Find where the given text appears and provide that cell's center as [x, y] coordinate. 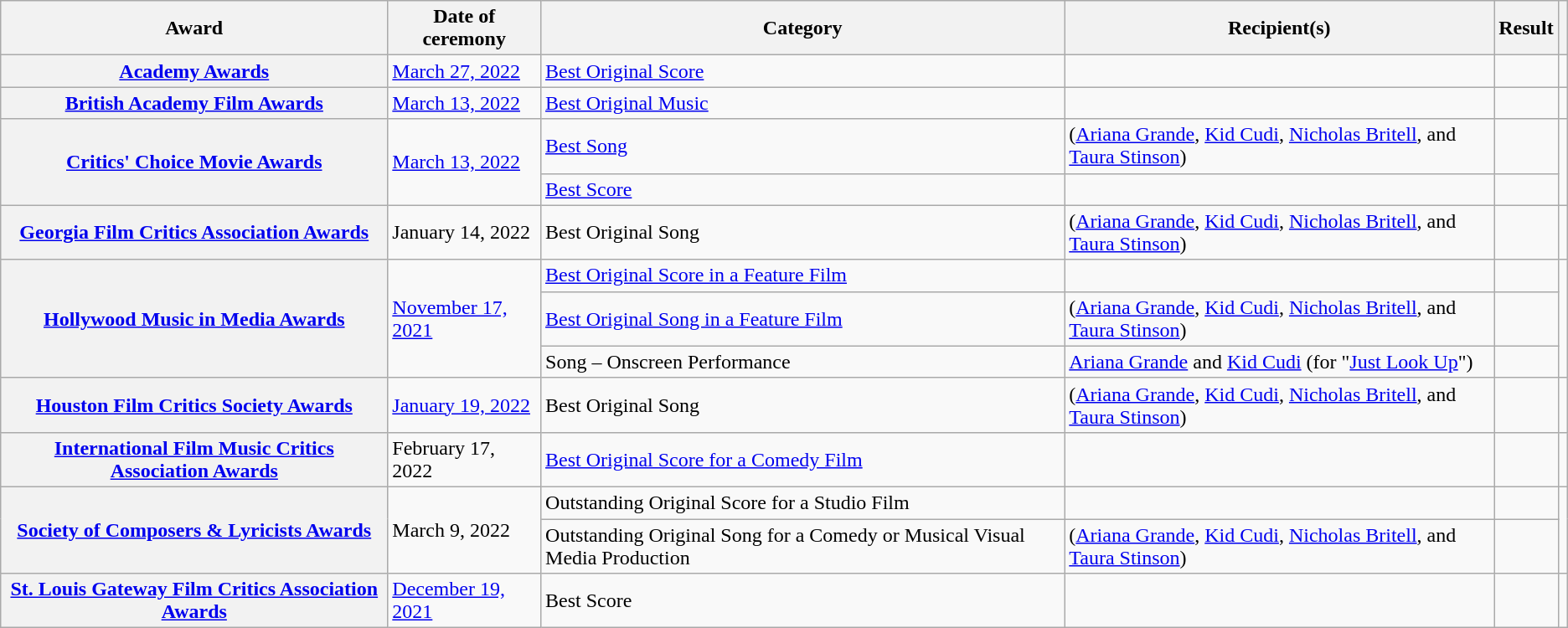
November 17, 2021 [464, 318]
Georgia Film Critics Association Awards [194, 233]
January 14, 2022 [464, 233]
Best Original Score [802, 71]
Outstanding Original Song for a Comedy or Musical Visual Media Production [802, 546]
Best Original Song in a Feature Film [802, 318]
January 19, 2022 [464, 405]
December 19, 2021 [464, 601]
Outstanding Original Score for a Studio Film [802, 502]
Society of Composers & Lyricists Awards [194, 529]
British Academy Film Awards [194, 103]
Song – Onscreen Performance [802, 362]
Critics' Choice Movie Awards [194, 162]
Academy Awards [194, 71]
Best Original Score for a Comedy Film [802, 459]
International Film Music Critics Association Awards [194, 459]
March 9, 2022 [464, 529]
February 17, 2022 [464, 459]
Recipient(s) [1280, 28]
Category [802, 28]
Houston Film Critics Society Awards [194, 405]
March 27, 2022 [464, 71]
Date of ceremony [464, 28]
St. Louis Gateway Film Critics Association Awards [194, 601]
Best Original Score in a Feature Film [802, 275]
Ariana Grande and Kid Cudi (for "Just Look Up") [1280, 362]
Best Original Music [802, 103]
Best Song [802, 146]
Result [1526, 28]
Award [194, 28]
Hollywood Music in Media Awards [194, 318]
